Capture the cell that displays the provided text and extract its [X, Y] central coordinate. 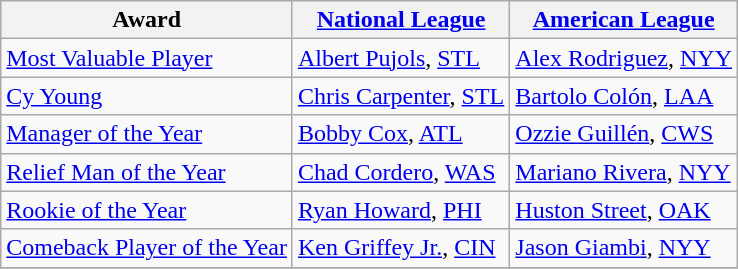
Chris Carpenter, STL [400, 96]
Alex Rodriguez, NYY [624, 58]
Cy Young [147, 96]
Ken Griffey Jr., CIN [400, 248]
Huston Street, OAK [624, 210]
Rookie of the Year [147, 210]
Mariano Rivera, NYY [624, 172]
Chad Cordero, WAS [400, 172]
Bobby Cox, ATL [400, 134]
Jason Giambi, NYY [624, 248]
Comeback Player of the Year [147, 248]
Albert Pujols, STL [400, 58]
Bartolo Colón, LAA [624, 96]
Relief Man of the Year [147, 172]
Ryan Howard, PHI [400, 210]
Manager of the Year [147, 134]
National League [400, 20]
Most Valuable Player [147, 58]
Award [147, 20]
Ozzie Guillén, CWS [624, 134]
American League [624, 20]
